Return [X, Y] of the center of cell containing provided text 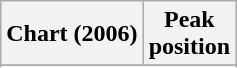
Chart (2006) [72, 34]
Peakposition [189, 34]
